Find where the given text appears and provide that cell's center as (X, Y) coordinate. 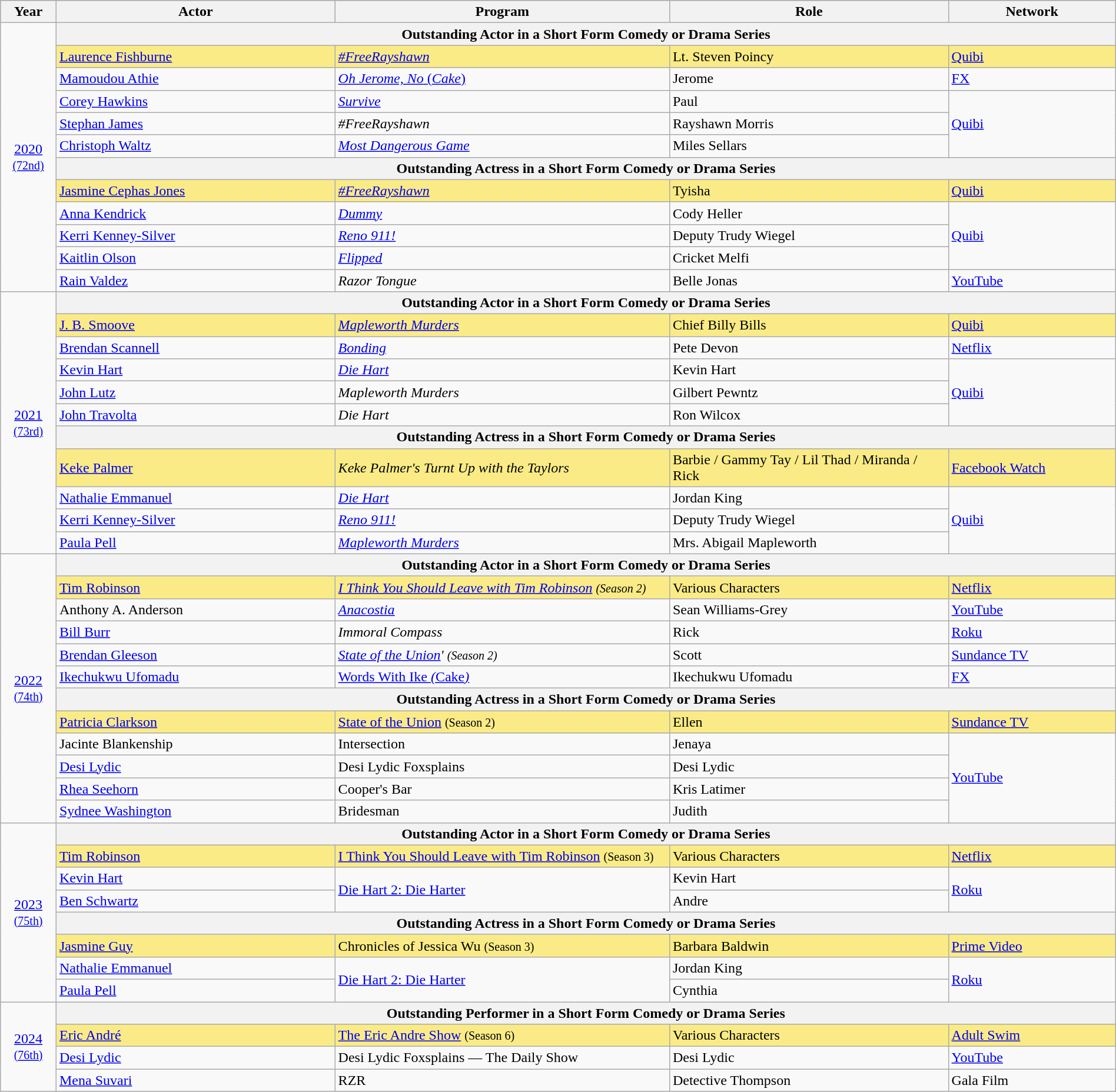
Cynthia (809, 990)
Barbie / Gammy Tay / Lil Thad / Miranda / Rick (809, 467)
2022(74th) (28, 688)
Facebook Watch (1032, 467)
Bonding (502, 348)
Judith (809, 811)
Immoral Compass (502, 632)
J. B. Smoove (195, 325)
2021(73rd) (28, 423)
State of the Union (Season 2) (502, 722)
Gala Film (1032, 1080)
Intersection (502, 744)
2023(75th) (28, 912)
I Think You Should Leave with Tim Robinson (Season 2) (502, 587)
Lt. Steven Poincy (809, 56)
Adult Swim (1032, 1036)
Ben Schwartz (195, 901)
Jenaya (809, 744)
Kaitlin Olson (195, 258)
Anna Kendrick (195, 213)
Mrs. Abigail Mapleworth (809, 542)
Andre (809, 901)
Program (502, 12)
Cooper's Bar (502, 789)
Razor Tongue (502, 281)
Year (28, 12)
Kris Latimer (809, 789)
Mamoudou Athie (195, 79)
Corey Hawkins (195, 101)
Chief Billy Bills (809, 325)
Dummy (502, 213)
John Lutz (195, 392)
2024(76th) (28, 1046)
Sydnee Washington (195, 811)
Cody Heller (809, 213)
Rhea Seehorn (195, 789)
Scott (809, 655)
Jasmine Guy (195, 945)
Pete Devon (809, 348)
Oh Jerome, No (Cake) (502, 79)
John Travolta (195, 415)
Bridesman (502, 811)
Jacinte Blankenship (195, 744)
Words With Ike (Cake) (502, 677)
Patricia Clarkson (195, 722)
Anacostia (502, 610)
Survive (502, 101)
Tyisha (809, 191)
I Think You Should Leave with Tim Robinson (Season 3) (502, 856)
Chronicles of Jessica Wu (Season 3) (502, 945)
Paul (809, 101)
Cricket Melfi (809, 258)
Flipped (502, 258)
Laurence Fishburne (195, 56)
Desi Lydic Foxsplains (502, 767)
Jerome (809, 79)
Most Dangerous Game (502, 146)
Role (809, 12)
Gilbert Pewntz (809, 392)
Miles Sellars (809, 146)
Keke Palmer's Turnt Up with the Taylors (502, 467)
Rick (809, 632)
2020(72nd) (28, 158)
Jasmine Cephas Jones (195, 191)
Prime Video (1032, 945)
Belle Jonas (809, 281)
Eric André (195, 1036)
Network (1032, 12)
Anthony A. Anderson (195, 610)
Mena Suvari (195, 1080)
Keke Palmer (195, 467)
Rain Valdez (195, 281)
Brendan Scannell (195, 348)
Stephan James (195, 124)
Sean Williams-Grey (809, 610)
Detective Thompson (809, 1080)
Ron Wilcox (809, 415)
Barbara Baldwin (809, 945)
Actor (195, 12)
Desi Lydic Foxsplains — The Daily Show (502, 1058)
Brendan Gleeson (195, 655)
State of the Union' (Season 2) (502, 655)
Bill Burr (195, 632)
Christoph Waltz (195, 146)
Ellen (809, 722)
RZR (502, 1080)
The Eric Andre Show (Season 6) (502, 1036)
Rayshawn Morris (809, 124)
Outstanding Performer in a Short Form Comedy or Drama Series (586, 1013)
